Extract the (x, y) coordinate from the center of the cell holding the provided text.  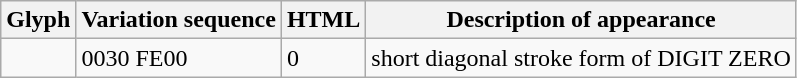
Variation sequence (179, 20)
0030 FE00 (179, 58)
HTML (323, 20)
short diagonal stroke form of DIGIT ZERO (582, 58)
Glyph (38, 20)
Description of appearance (582, 20)
0︀ (323, 58)
